For the text-containing cell, return its midpoint in [x, y] coordinate format. 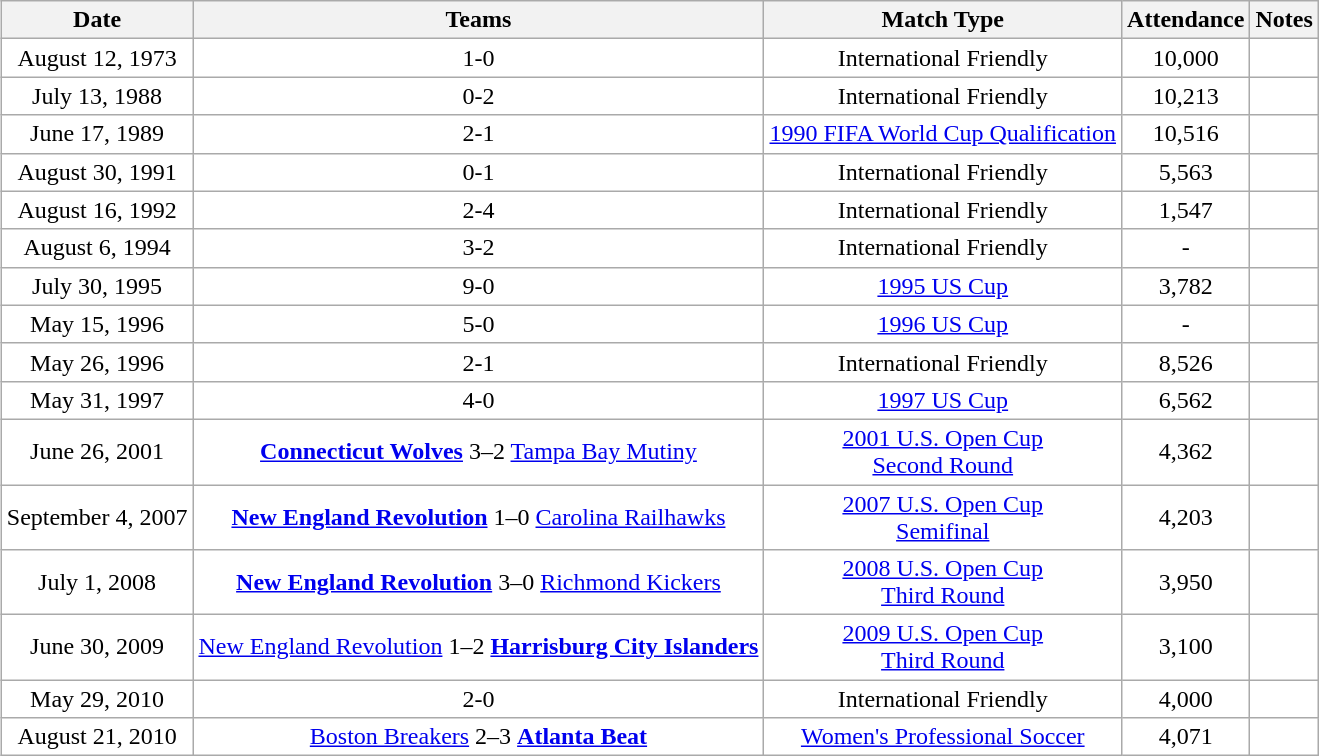
1,547 [1186, 210]
August 16, 1992 [97, 210]
New England Revolution 1–2 Harrisburg City Islanders [478, 648]
3,950 [1186, 582]
1-0 [478, 58]
August 30, 1991 [97, 172]
August 12, 1973 [97, 58]
May 26, 1996 [97, 362]
1997 US Cup [943, 400]
May 31, 1997 [97, 400]
2007 U.S. Open CupSemifinal [943, 516]
5-0 [478, 324]
4,000 [1186, 699]
July 13, 1988 [97, 96]
0-1 [478, 172]
2008 U.S. Open CupThird Round [943, 582]
8,526 [1186, 362]
2009 U.S. Open CupThird Round [943, 648]
May 29, 2010 [97, 699]
3,782 [1186, 286]
1996 US Cup [943, 324]
New England Revolution 3–0 Richmond Kickers [478, 582]
June 30, 2009 [97, 648]
June 26, 2001 [97, 452]
4-0 [478, 400]
10,000 [1186, 58]
4,203 [1186, 516]
New England Revolution 1–0 Carolina Railhawks [478, 516]
June 17, 1989 [97, 134]
1995 US Cup [943, 286]
9-0 [478, 286]
Date [97, 20]
3,100 [1186, 648]
6,562 [1186, 400]
Women's Professional Soccer [943, 737]
August 21, 2010 [97, 737]
May 15, 1996 [97, 324]
Match Type [943, 20]
Boston Breakers 2–3 Atlanta Beat [478, 737]
4,362 [1186, 452]
0-2 [478, 96]
September 4, 2007 [97, 516]
Connecticut Wolves 3–2 Tampa Bay Mutiny [478, 452]
2-4 [478, 210]
August 6, 1994 [97, 248]
2-0 [478, 699]
Notes [1284, 20]
10,213 [1186, 96]
Attendance [1186, 20]
3-2 [478, 248]
10,516 [1186, 134]
2001 U.S. Open CupSecond Round [943, 452]
Teams [478, 20]
July 1, 2008 [97, 582]
4,071 [1186, 737]
July 30, 1995 [97, 286]
1990 FIFA World Cup Qualification [943, 134]
5,563 [1186, 172]
